Extract the [X, Y] coordinate from the center of the cell holding the provided text.  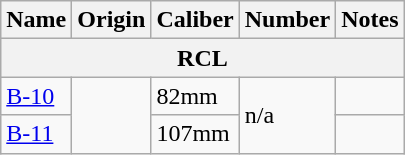
n/a [287, 115]
Notes [370, 20]
107mm [195, 134]
RCL [202, 58]
Name [36, 20]
Number [287, 20]
B-10 [36, 96]
Origin [112, 20]
B-11 [36, 134]
Caliber [195, 20]
82mm [195, 96]
